Return the [X, Y] coordinate for the center point of the cell that contains the specified text.  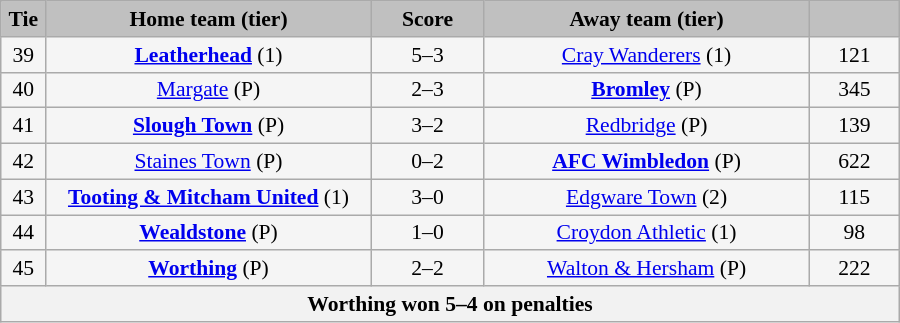
5–3 [427, 55]
Score [427, 19]
3–2 [427, 126]
40 [24, 90]
Staines Town (P) [209, 162]
44 [24, 233]
3–0 [427, 197]
Tooting & Mitcham United (1) [209, 197]
2–3 [427, 90]
345 [854, 90]
Tie [24, 19]
Away team (tier) [647, 19]
0–2 [427, 162]
45 [24, 269]
Worthing (P) [209, 269]
Croydon Athletic (1) [647, 233]
Worthing won 5–4 on penalties [450, 304]
41 [24, 126]
Wealdstone (P) [209, 233]
222 [854, 269]
Edgware Town (2) [647, 197]
Home team (tier) [209, 19]
Bromley (P) [647, 90]
Slough Town (P) [209, 126]
115 [854, 197]
AFC Wimbledon (P) [647, 162]
Margate (P) [209, 90]
Walton & Hersham (P) [647, 269]
42 [24, 162]
1–0 [427, 233]
139 [854, 126]
121 [854, 55]
2–2 [427, 269]
98 [854, 233]
622 [854, 162]
39 [24, 55]
43 [24, 197]
Leatherhead (1) [209, 55]
Redbridge (P) [647, 126]
Cray Wanderers (1) [647, 55]
